Extract the [x, y] coordinate from the center of the cell holding the provided text.  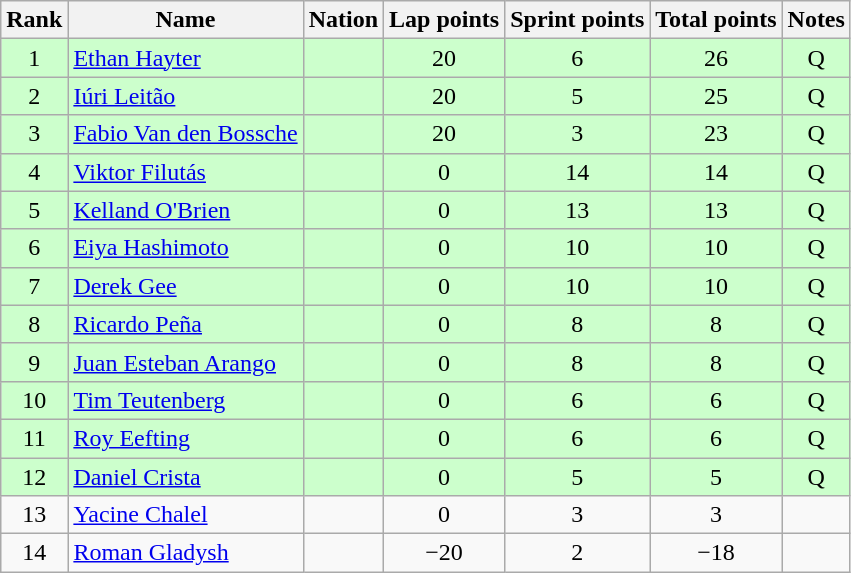
Total points [716, 20]
Eiya Hashimoto [186, 248]
Ethan Hayter [186, 58]
7 [34, 286]
Roman Gladysh [186, 553]
Derek Gee [186, 286]
Roy Eefting [186, 438]
25 [716, 96]
Yacine Chalel [186, 515]
Daniel Crista [186, 477]
Rank [34, 20]
Notes [816, 20]
Fabio Van den Bossche [186, 134]
1 [34, 58]
4 [34, 172]
Tim Teutenberg [186, 400]
Juan Esteban Arango [186, 362]
11 [34, 438]
−20 [444, 553]
Viktor Filutás [186, 172]
Sprint points [578, 20]
Name [186, 20]
Nation [343, 20]
Iúri Leitão [186, 96]
9 [34, 362]
−18 [716, 553]
23 [716, 134]
26 [716, 58]
Lap points [444, 20]
12 [34, 477]
Ricardo Peña [186, 324]
Kelland O'Brien [186, 210]
